Identify which cell holds the provided text, then report its [X, Y] central coordinate. 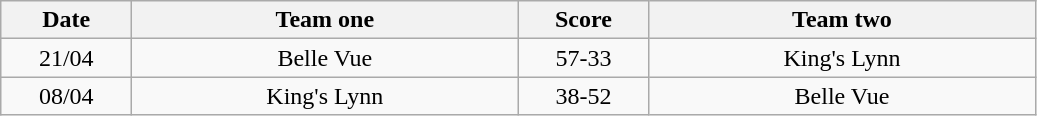
08/04 [66, 96]
Team two [842, 20]
Date [66, 20]
57-33 [584, 58]
21/04 [66, 58]
Score [584, 20]
Team one [325, 20]
38-52 [584, 96]
